Scan for the cell matching the given text and deliver its (X, Y) coordinate at center. 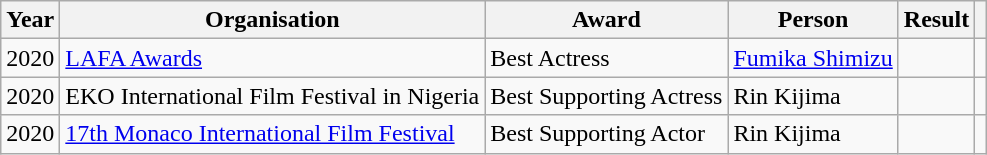
LAFA Awards (272, 58)
Fumika Shimizu (813, 58)
Year (30, 20)
Best Supporting Actress (606, 96)
Person (813, 20)
Best Actress (606, 58)
Best Supporting Actor (606, 134)
Organisation (272, 20)
Result (936, 20)
Award (606, 20)
EKO International Film Festival in Nigeria (272, 96)
17th Monaco International Film Festival (272, 134)
